Extract the (X, Y) coordinate from the center of the cell holding the provided text.  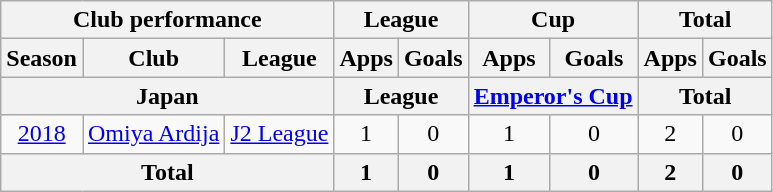
Omiya Ardija (153, 134)
Japan (168, 96)
Season (42, 58)
Club (153, 58)
Cup (553, 20)
Emperor's Cup (553, 96)
2018 (42, 134)
J2 League (280, 134)
Club performance (168, 20)
